Find where the given text appears and provide that cell's center as [X, Y] coordinate. 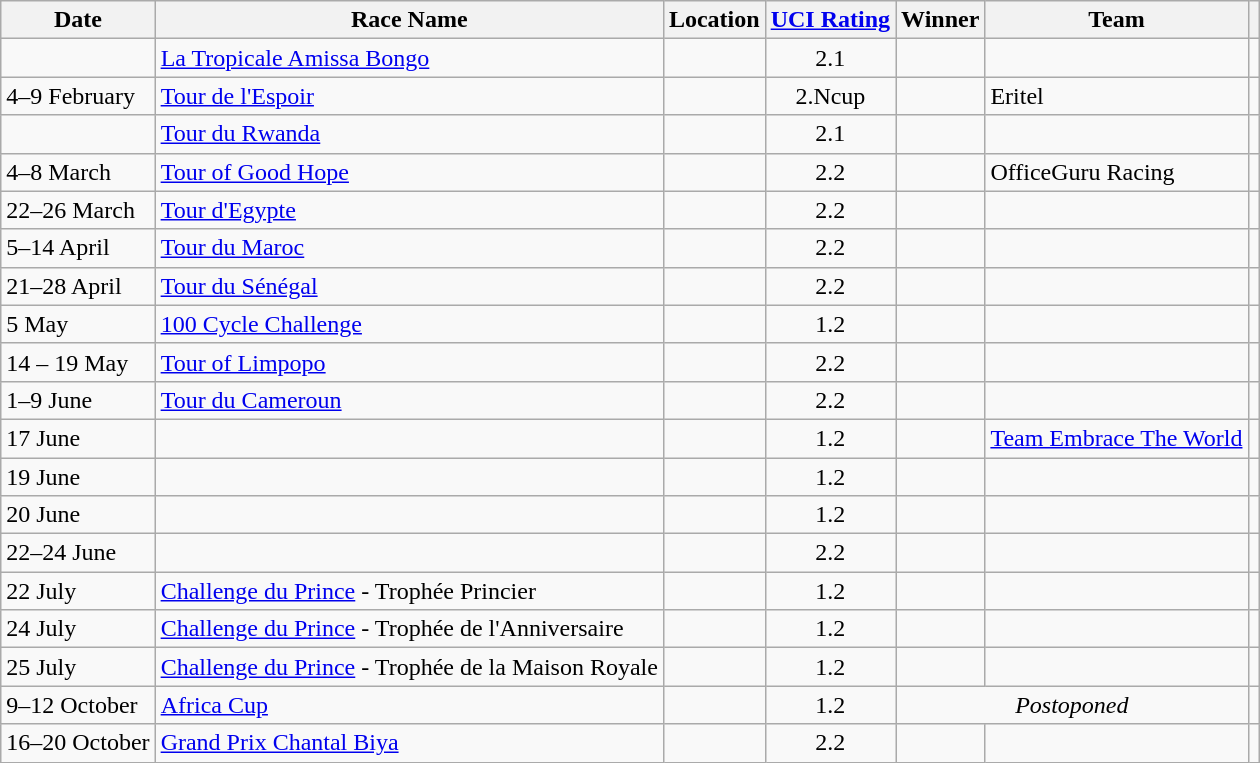
14 – 19 May [78, 362]
4–8 March [78, 172]
22 July [78, 591]
Team Embrace The World [1116, 438]
17 June [78, 438]
Challenge du Prince - Trophée de l'Anniversaire [409, 629]
Challenge du Prince - Trophée de la Maison Royale [409, 667]
Africa Cup [409, 705]
Tour de l'Espoir [409, 96]
Team [1116, 20]
Eritel [1116, 96]
20 June [78, 515]
5 May [78, 324]
25 July [78, 667]
21–28 April [78, 286]
Tour of Good Hope [409, 172]
Date [78, 20]
Location [714, 20]
Grand Prix Chantal Biya [409, 743]
1–9 June [78, 400]
9–12 October [78, 705]
22–24 June [78, 553]
19 June [78, 477]
2.Ncup [830, 96]
Tour du Cameroun [409, 400]
22–26 March [78, 210]
UCI Rating [830, 20]
Tour du Maroc [409, 248]
Challenge du Prince - Trophée Princier [409, 591]
Tour du Sénégal [409, 286]
La Tropicale Amissa Bongo [409, 58]
5–14 April [78, 248]
Winner [940, 20]
16–20 October [78, 743]
100 Cycle Challenge [409, 324]
4–9 February [78, 96]
Tour du Rwanda [409, 134]
Postoponed [1072, 705]
Race Name [409, 20]
Tour d'Egypte [409, 210]
OfficeGuru Racing [1116, 172]
Tour of Limpopo [409, 362]
24 July [78, 629]
